Return the (x, y) coordinate for the center point of the cell that contains the specified text.  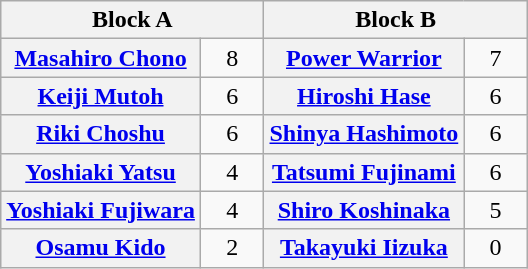
Block A (132, 20)
Riki Choshu (101, 134)
2 (232, 248)
Shiro Koshinaka (364, 210)
Tatsumi Fujinami (364, 172)
Yoshiaki Yatsu (101, 172)
7 (496, 58)
8 (232, 58)
0 (496, 248)
Keiji Mutoh (101, 96)
Masahiro Chono (101, 58)
Hiroshi Hase (364, 96)
Takayuki Iizuka (364, 248)
Yoshiaki Fujiwara (101, 210)
5 (496, 210)
Shinya Hashimoto (364, 134)
Block B (396, 20)
Osamu Kido (101, 248)
Power Warrior (364, 58)
